From the cell containing the given text, extract its center point as [x, y] coordinate. 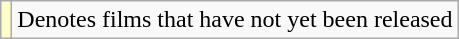
Denotes films that have not yet been released [235, 20]
